Capture the cell that displays the provided text and extract its [x, y] central coordinate. 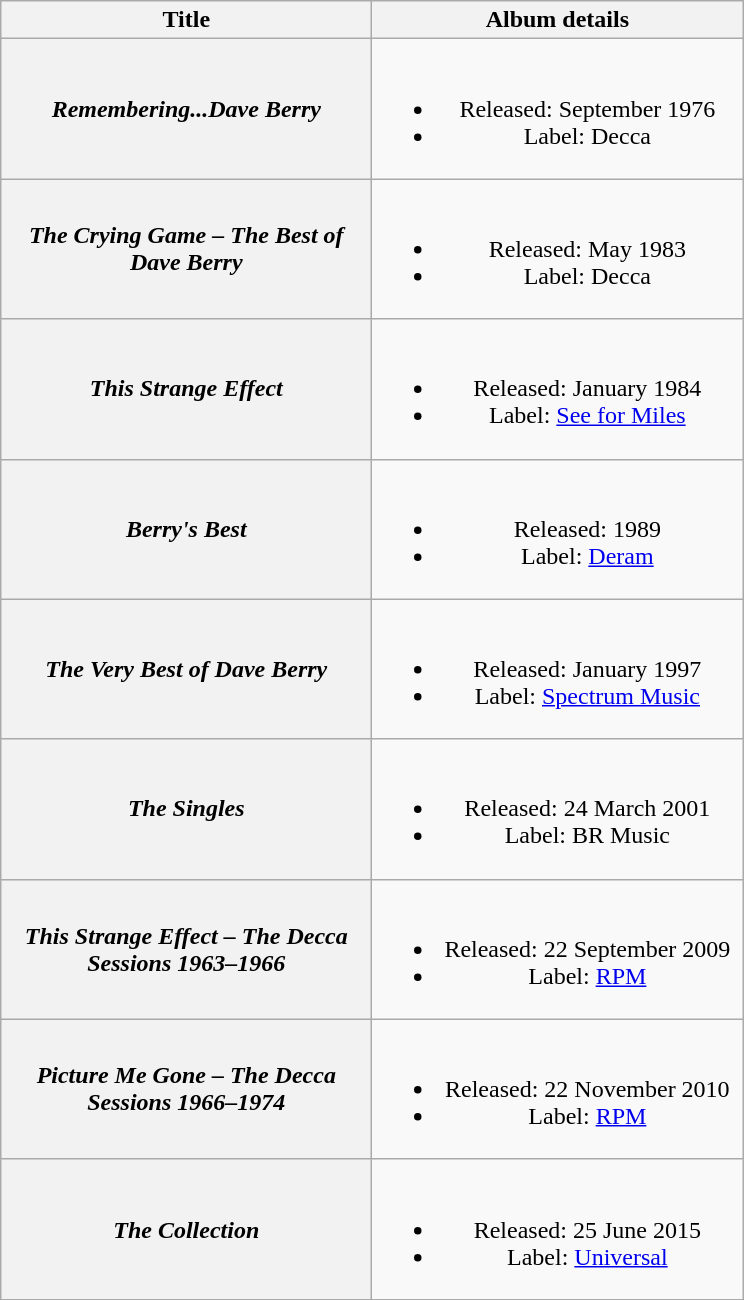
Released: 1989Label: Deram [558, 529]
Released: September 1976Label: Decca [558, 109]
This Strange Effect – The Decca Sessions 1963–1966 [186, 949]
Released: 25 June 2015Label: Universal [558, 1229]
The Collection [186, 1229]
Berry's Best [186, 529]
Album details [558, 20]
Released: January 1984Label: See for Miles [558, 389]
This Strange Effect [186, 389]
Released: 22 September 2009Label: RPM [558, 949]
Picture Me Gone – The Decca Sessions 1966–1974 [186, 1089]
Released: January 1997Label: Spectrum Music [558, 669]
The Very Best of Dave Berry [186, 669]
Released: May 1983Label: Decca [558, 249]
Released: 24 March 2001Label: BR Music [558, 809]
The Crying Game – The Best of Dave Berry [186, 249]
Remembering...Dave Berry [186, 109]
The Singles [186, 809]
Title [186, 20]
Released: 22 November 2010Label: RPM [558, 1089]
